Return the [X, Y] coordinate for the center point of the cell that contains the specified text.  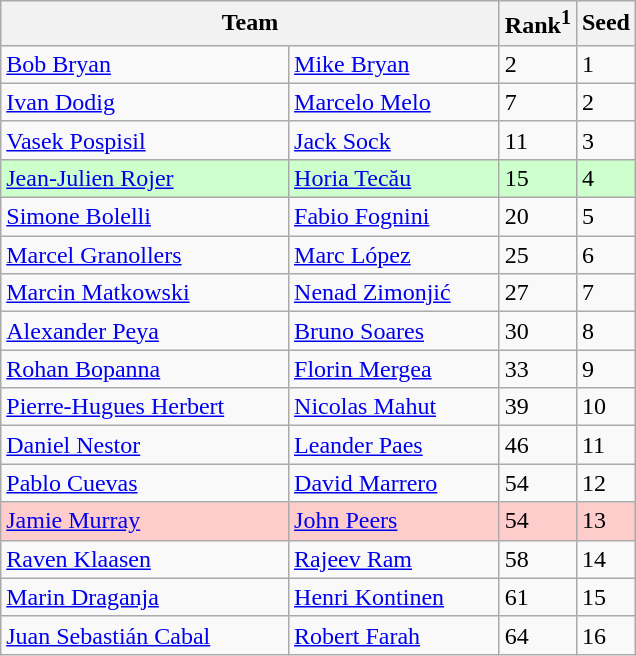
25 [538, 255]
16 [606, 635]
Alexander Peya [145, 331]
Bob Bryan [145, 64]
9 [606, 369]
Team [250, 24]
Marc López [394, 255]
Raven Klaasen [145, 559]
10 [606, 407]
3 [606, 140]
Pierre-Hugues Herbert [145, 407]
Leander Paes [394, 445]
27 [538, 293]
John Peers [394, 521]
Henri Kontinen [394, 597]
6 [606, 255]
Fabio Fognini [394, 217]
Rajeev Ram [394, 559]
12 [606, 483]
Ivan Dodig [145, 102]
Nicolas Mahut [394, 407]
13 [606, 521]
4 [606, 178]
Mike Bryan [394, 64]
Robert Farah [394, 635]
Juan Sebastián Cabal [145, 635]
Florin Mergea [394, 369]
61 [538, 597]
Jean-Julien Rojer [145, 178]
Marin Draganja [145, 597]
39 [538, 407]
Seed [606, 24]
Vasek Pospisil [145, 140]
46 [538, 445]
Daniel Nestor [145, 445]
Nenad Zimonjić [394, 293]
Rank1 [538, 24]
20 [538, 217]
14 [606, 559]
Marcelo Melo [394, 102]
Bruno Soares [394, 331]
30 [538, 331]
Pablo Cuevas [145, 483]
64 [538, 635]
Jamie Murray [145, 521]
Rohan Bopanna [145, 369]
Marcel Granollers [145, 255]
1 [606, 64]
Marcin Matkowski [145, 293]
8 [606, 331]
David Marrero [394, 483]
Simone Bolelli [145, 217]
58 [538, 559]
Horia Tecău [394, 178]
5 [606, 217]
33 [538, 369]
Jack Sock [394, 140]
